Return [X, Y] of the center of cell containing provided text 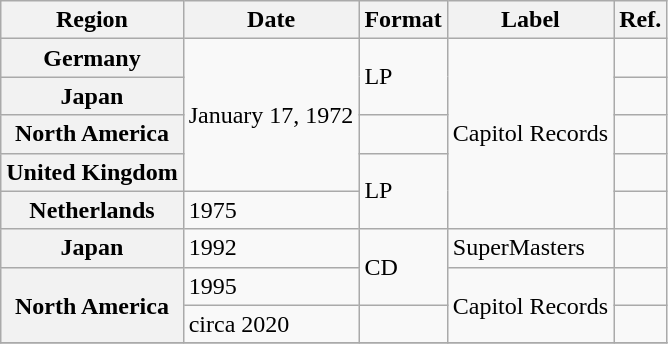
Region [92, 20]
Germany [92, 58]
SuperMasters [530, 248]
1992 [271, 248]
1975 [271, 210]
January 17, 1972 [271, 115]
Format [403, 20]
1995 [271, 286]
CD [403, 267]
Label [530, 20]
circa 2020 [271, 324]
Date [271, 20]
Netherlands [92, 210]
Ref. [640, 20]
United Kingdom [92, 172]
